Return the (X, Y) coordinate for the center point of the cell that contains the specified text.  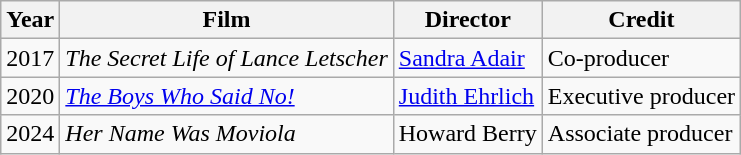
Executive producer (641, 96)
Year (30, 20)
Her Name Was Moviola (226, 134)
Howard Berry (468, 134)
2024 (30, 134)
Sandra Adair (468, 58)
Associate producer (641, 134)
Judith Ehrlich (468, 96)
Director (468, 20)
Co-producer (641, 58)
2017 (30, 58)
The Boys Who Said No! (226, 96)
2020 (30, 96)
The Secret Life of Lance Letscher (226, 58)
Film (226, 20)
Credit (641, 20)
